Detect which cell encompasses the target text, then output its (X, Y) center coordinate. 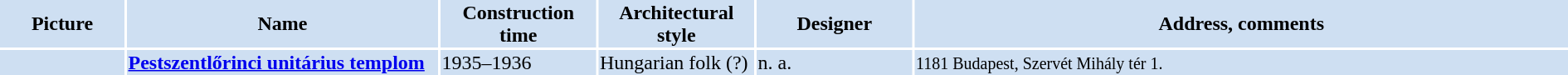
1181 Budapest, Szervét Mihály tér 1. (1241, 62)
Address, comments (1241, 23)
Picture (62, 23)
Architectural style (677, 23)
n. a. (835, 62)
Name (282, 23)
Construction time (519, 23)
1935–1936 (519, 62)
Designer (835, 23)
Pestszentlőrinci unitárius templom (282, 62)
Hungarian folk (?) (677, 62)
